Provide the [X, Y] coordinate of the cell's center where the given text is located.  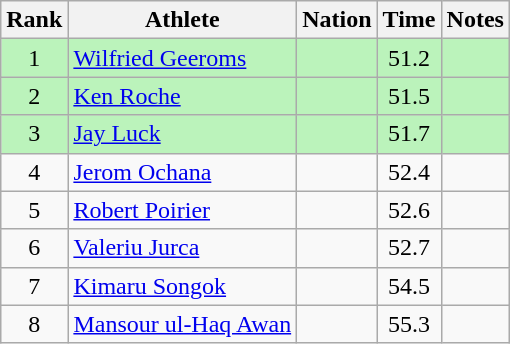
Nation [337, 20]
Jay Luck [182, 134]
8 [34, 324]
1 [34, 58]
Jerom Ochana [182, 172]
55.3 [409, 324]
7 [34, 286]
4 [34, 172]
Time [409, 20]
51.2 [409, 58]
2 [34, 96]
Rank [34, 20]
Mansour ul-Haq Awan [182, 324]
Kimaru Songok [182, 286]
52.4 [409, 172]
Robert Poirier [182, 210]
3 [34, 134]
Notes [475, 20]
51.7 [409, 134]
54.5 [409, 286]
6 [34, 248]
Wilfried Geeroms [182, 58]
Ken Roche [182, 96]
52.7 [409, 248]
Valeriu Jurca [182, 248]
5 [34, 210]
52.6 [409, 210]
51.5 [409, 96]
Athlete [182, 20]
